Return [X, Y] of the center of cell containing provided text 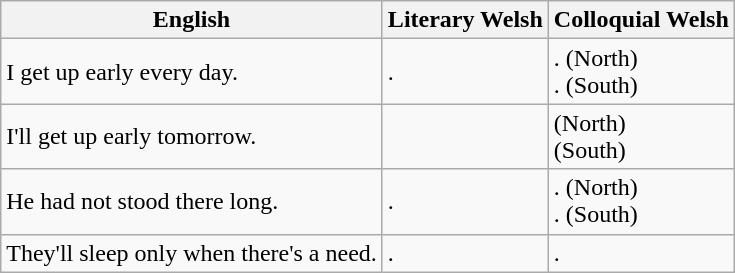
English [192, 20]
(North) (South) [641, 136]
I'll get up early tomorrow. [192, 136]
He had not stood there long. [192, 202]
Literary Welsh [465, 20]
Colloquial Welsh [641, 20]
I get up early every day. [192, 72]
They'll sleep only when there's a need. [192, 253]
